Determine the (X, Y) coordinate at the center of the cell enclosing the given text.  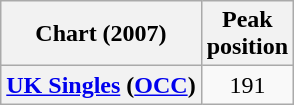
UK Singles (OCC) (101, 85)
Chart (2007) (101, 34)
Peak position (247, 34)
191 (247, 85)
